Scan for the cell matching the given text and deliver its (x, y) coordinate at center. 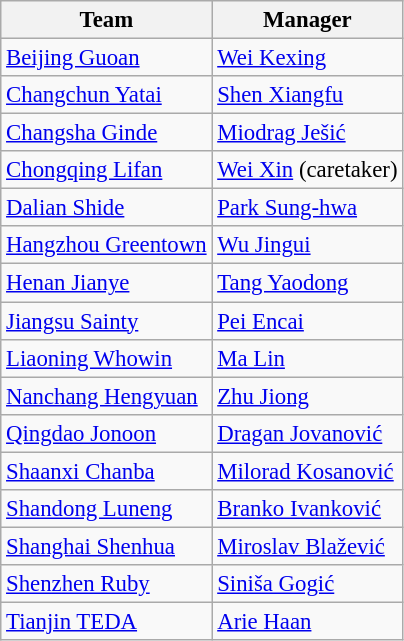
Beijing Guoan (106, 58)
Shaanxi Chanba (106, 471)
Miroslav Blažević (308, 546)
Miodrag Ješić (308, 133)
Changchun Yatai (106, 95)
Ma Lin (308, 358)
Jiangsu Sainty (106, 321)
Park Sung-hwa (308, 208)
Shenzhen Ruby (106, 584)
Dalian Shide (106, 208)
Shanghai Shenhua (106, 546)
Dragan Jovanović (308, 433)
Branko Ivanković (308, 509)
Tianjin TEDA (106, 621)
Zhu Jiong (308, 396)
Milorad Kosanović (308, 471)
Wei Kexing (308, 58)
Wu Jingui (308, 245)
Hangzhou Greentown (106, 245)
Manager (308, 20)
Shandong Luneng (106, 509)
Shen Xiangfu (308, 95)
Henan Jianye (106, 283)
Nanchang Hengyuan (106, 396)
Pei Encai (308, 321)
Changsha Ginde (106, 133)
Wei Xin (caretaker) (308, 170)
Liaoning Whowin (106, 358)
Team (106, 20)
Qingdao Jonoon (106, 433)
Chongqing Lifan (106, 170)
Tang Yaodong (308, 283)
Arie Haan (308, 621)
Siniša Gogić (308, 584)
